Return the [X, Y] coordinate for the center point of the cell that contains the specified text.  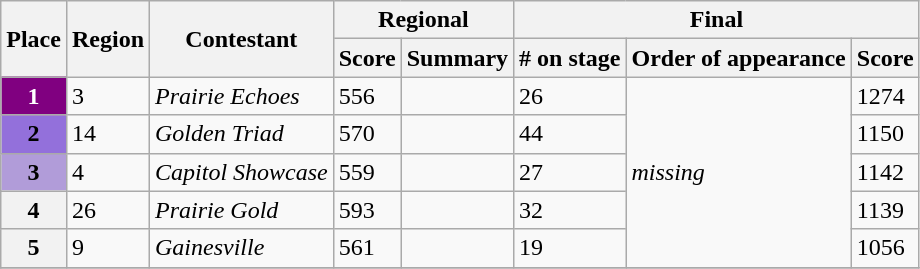
Prairie Echoes [242, 96]
# on stage [570, 58]
561 [367, 248]
Prairie Gold [242, 210]
14 [108, 134]
Order of appearance [738, 58]
9 [108, 248]
1139 [885, 210]
Capitol Showcase [242, 172]
559 [367, 172]
27 [570, 172]
2 [34, 134]
Gainesville [242, 248]
44 [570, 134]
1274 [885, 96]
missing [738, 172]
Golden Triad [242, 134]
1 [34, 96]
Region [108, 39]
570 [367, 134]
19 [570, 248]
Summary [457, 58]
Place [34, 39]
1056 [885, 248]
32 [570, 210]
1150 [885, 134]
Regional [423, 20]
1142 [885, 172]
593 [367, 210]
5 [34, 248]
556 [367, 96]
Contestant [242, 39]
Final [717, 20]
